Find where the given text appears and provide that cell's center as [x, y] coordinate. 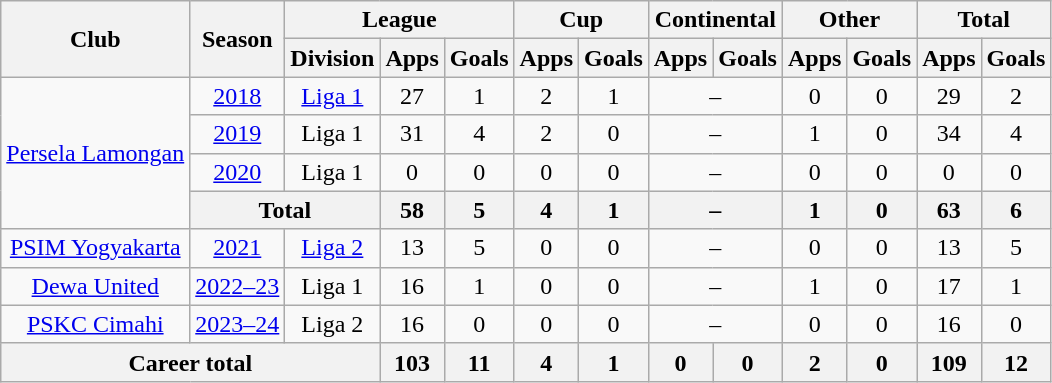
League [400, 20]
Other [849, 20]
58 [412, 210]
Persela Lamongan [96, 153]
Continental [715, 20]
Division [332, 58]
Club [96, 39]
Dewa United [96, 286]
6 [1016, 210]
2023–24 [238, 324]
109 [949, 362]
Cup [581, 20]
31 [412, 134]
2021 [238, 248]
2022–23 [238, 286]
12 [1016, 362]
29 [949, 96]
2018 [238, 96]
11 [479, 362]
34 [949, 134]
Season [238, 39]
2019 [238, 134]
PSKC Cimahi [96, 324]
17 [949, 286]
27 [412, 96]
63 [949, 210]
Career total [190, 362]
103 [412, 362]
2020 [238, 172]
PSIM Yogyakarta [96, 248]
